Find where the given text appears and provide that cell's center as [X, Y] coordinate. 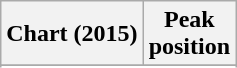
Peakposition [189, 34]
Chart (2015) [72, 34]
